For the text-containing cell, return its midpoint in (X, Y) coordinate format. 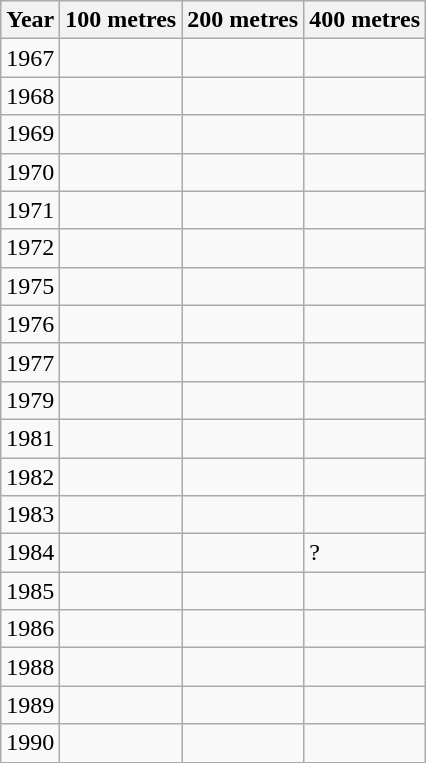
1972 (30, 248)
1971 (30, 210)
1983 (30, 515)
1969 (30, 134)
1981 (30, 438)
1985 (30, 591)
1989 (30, 705)
100 metres (121, 20)
1982 (30, 477)
1988 (30, 667)
1979 (30, 400)
1967 (30, 58)
400 metres (365, 20)
1968 (30, 96)
1984 (30, 553)
1976 (30, 324)
200 metres (243, 20)
Year (30, 20)
1990 (30, 743)
1970 (30, 172)
? (365, 553)
1986 (30, 629)
1977 (30, 362)
1975 (30, 286)
